Capture the cell that displays the provided text and extract its (x, y) central coordinate. 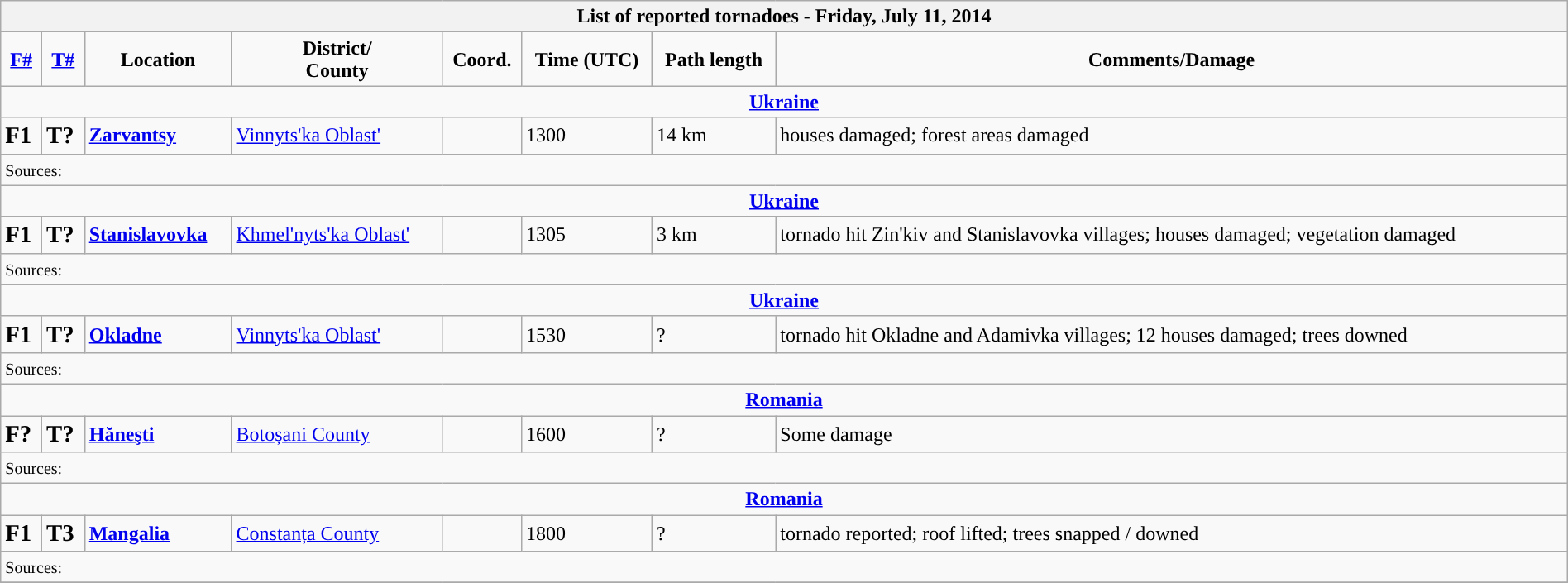
Okladne (158, 334)
Zarvantsy (158, 136)
Botoșani County (337, 433)
1600 (587, 433)
1305 (587, 235)
tornado hit Zin'kiv and Stanislavovka villages; houses damaged; vegetation damaged (1171, 235)
tornado reported; roof lifted; trees snapped / downed (1171, 533)
F? (22, 433)
Hăneşti (158, 433)
Some damage (1171, 433)
F# (22, 60)
T# (64, 60)
tornado hit Okladne and Adamivka villages; 12 houses damaged; trees downed (1171, 334)
Mangalia (158, 533)
14 km (715, 136)
District/County (337, 60)
1300 (587, 136)
1530 (587, 334)
Time (UTC) (587, 60)
Constanța County (337, 533)
List of reported tornadoes - Friday, July 11, 2014 (784, 17)
houses damaged; forest areas damaged (1171, 136)
T3 (64, 533)
Location (158, 60)
3 km (715, 235)
1800 (587, 533)
Stanislavovka (158, 235)
Khmel'nyts'ka Oblast' (337, 235)
Coord. (481, 60)
Comments/Damage (1171, 60)
Path length (715, 60)
